For the text-containing cell, return its midpoint in [X, Y] coordinate format. 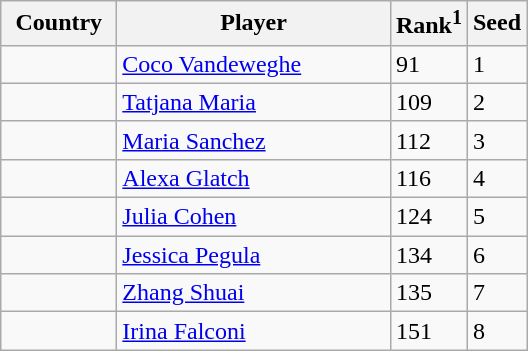
2 [496, 102]
Rank1 [428, 24]
Player [254, 24]
134 [428, 255]
1 [496, 64]
6 [496, 255]
116 [428, 178]
Tatjana Maria [254, 102]
3 [496, 140]
109 [428, 102]
Seed [496, 24]
124 [428, 217]
7 [496, 293]
Coco Vandeweghe [254, 64]
4 [496, 178]
Maria Sanchez [254, 140]
Alexa Glatch [254, 178]
Country [59, 24]
Julia Cohen [254, 217]
5 [496, 217]
151 [428, 331]
8 [496, 331]
91 [428, 64]
Irina Falconi [254, 331]
112 [428, 140]
135 [428, 293]
Jessica Pegula [254, 255]
Zhang Shuai [254, 293]
